Output the [x, y] coordinate of the center of the cell containing the given text.  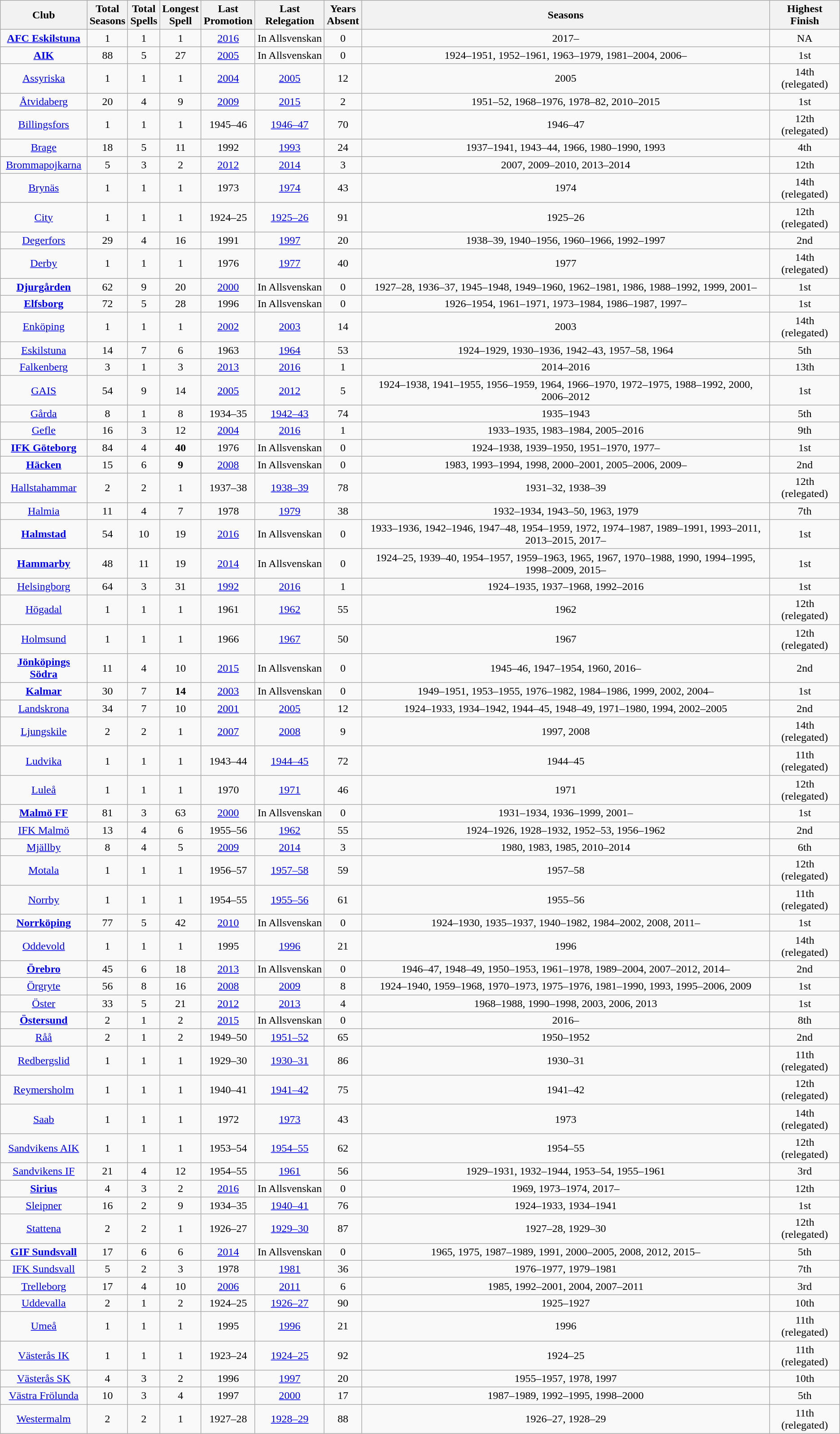
1966 [228, 638]
1937–1941, 1943–44, 1966, 1980–1990, 1993 [565, 148]
1945–46, 1947–1954, 1960, 2016– [565, 668]
1927–28, 1936–37, 1945–1948, 1949–1960, 1962–1981, 1986, 1988–1992, 1999, 2001– [565, 287]
Jönköpings Södra [44, 668]
1924–1933, 1934–1941 [565, 1205]
Seasons [565, 15]
Derby [44, 263]
Oddevold [44, 946]
1976–1977, 1979–1981 [565, 1269]
1993 [289, 148]
2001 [228, 708]
Halmstad [44, 534]
1924–1935, 1937–1968, 1992–2016 [565, 586]
Brynäs [44, 188]
1949–50 [228, 1038]
1924–1926, 1928–1932, 1952–53, 1956–1962 [565, 830]
50 [343, 638]
1980, 1983, 1985, 2010–2014 [565, 847]
63 [180, 813]
Sandvikens IF [44, 1171]
Råå [44, 1038]
1991 [228, 240]
1955–1957, 1978, 1997 [565, 1379]
1933–1935, 1983–1984, 2005–2016 [565, 431]
Västra Frölunda [44, 1396]
1924–1929, 1930–1936, 1942–43, 1957–58, 1964 [565, 350]
2007, 2009–2010, 2013–2014 [565, 165]
45 [108, 969]
1924–1951, 1952–1961, 1963–1979, 1981–2004, 2006– [565, 55]
Billingsfors [44, 125]
Mjällby [44, 847]
1926–27, 1928–29 [565, 1419]
1935–1943 [565, 413]
4th [805, 148]
1987–1989, 1992–1995, 1998–2000 [565, 1396]
YearsAbsent [343, 15]
84 [108, 448]
Åtvidaberg [44, 101]
46 [343, 790]
1924–1938, 1939–1950, 1951–1970, 1977– [565, 448]
City [44, 217]
1926–1954, 1961–1971, 1973–1984, 1986–1987, 1997– [565, 304]
48 [108, 563]
64 [108, 586]
2006 [228, 1286]
87 [343, 1228]
Umeå [44, 1326]
30 [108, 691]
AFC Eskilstuna [44, 38]
Club [44, 15]
Assyriska [44, 78]
2016– [565, 1021]
Enköping [44, 327]
Gårda [44, 413]
2011 [289, 1286]
2014–2016 [565, 367]
1942–43 [289, 413]
70 [343, 125]
1970 [228, 790]
1964 [289, 350]
Elfsborg [44, 304]
9th [805, 431]
IFK Sundsvall [44, 1269]
2002 [228, 327]
TotalSpells [144, 15]
36 [343, 1269]
Hammarby [44, 563]
8th [805, 1021]
81 [108, 813]
HighestFinish [805, 15]
Luleå [44, 790]
Sleipner [44, 1205]
Västerås IK [44, 1355]
27 [180, 55]
1931–1934, 1936–1999, 2001– [565, 813]
Högadal [44, 610]
1932–1934, 1943–50, 1963, 1979 [565, 511]
Degerfors [44, 240]
LongestSpell [180, 15]
42 [180, 923]
Öster [44, 1003]
13th [805, 367]
15 [108, 465]
Häcken [44, 465]
13 [108, 830]
1997, 2008 [565, 732]
86 [343, 1060]
LastPromotion [228, 15]
1925–1927 [565, 1303]
Hallstahammar [44, 488]
Holmsund [44, 638]
31 [180, 586]
1924–1930, 1935–1937, 1940–1982, 1984–2002, 2008, 2011– [565, 923]
Westermalm [44, 1419]
Malmö FF [44, 813]
Ljungskile [44, 732]
Reymersholm [44, 1090]
Motala [44, 870]
1938–39 [289, 488]
Redbergslid [44, 1060]
Helsingborg [44, 586]
1928–29 [289, 1419]
1946–47, 1948–49, 1950–1953, 1961–1978, 1989–2004, 2007–2012, 2014– [565, 969]
Norrby [44, 900]
Brommapojkarna [44, 165]
2017– [565, 38]
Brage [44, 148]
1924–1933, 1934–1942, 1944–45, 1948–49, 1971–1980, 1994, 2002–2005 [565, 708]
IFK Malmö [44, 830]
1963 [228, 350]
Djurgården [44, 287]
33 [108, 1003]
Norrköping [44, 923]
90 [343, 1303]
24 [343, 148]
Örgryte [44, 986]
Västerås SK [44, 1379]
Sandvikens AIK [44, 1148]
1969, 1973–1974, 2017– [565, 1188]
AIK [44, 55]
74 [343, 413]
Sirius [44, 1188]
76 [343, 1205]
1924–1938, 1941–1955, 1956–1959, 1964, 1966–1970, 1972–1975, 1988–1992, 2000, 2006–2012 [565, 391]
2010 [228, 923]
1943–44 [228, 761]
1924–1940, 1959–1968, 1970–1973, 1975–1976, 1981–1990, 1993, 1995–2006, 2009 [565, 986]
1949–1951, 1953–1955, 1976–1982, 1984–1986, 1999, 2002, 2004– [565, 691]
1950–1952 [565, 1038]
1927–28, 1929–30 [565, 1228]
IFK Göteborg [44, 448]
1965, 1975, 1987–1989, 1991, 2000–2005, 2008, 2012, 2015– [565, 1252]
GAIS [44, 391]
53 [343, 350]
78 [343, 488]
75 [343, 1090]
65 [343, 1038]
LastRelegation [289, 15]
61 [343, 900]
1985, 1992–2001, 2004, 2007–2011 [565, 1286]
Eskilstuna [44, 350]
1927–28 [228, 1419]
Stattena [44, 1228]
1983, 1993–1994, 1998, 2000–2001, 2005–2006, 2009– [565, 465]
Ludvika [44, 761]
1972 [228, 1119]
92 [343, 1355]
6th [805, 847]
1945–46 [228, 125]
Landskrona [44, 708]
59 [343, 870]
GIF Sundsvall [44, 1252]
1979 [289, 511]
1981 [289, 1269]
1968–1988, 1990–1998, 2003, 2006, 2013 [565, 1003]
34 [108, 708]
Örebro [44, 969]
1931–32, 1938–39 [565, 488]
Uddevalla [44, 1303]
Halmia [44, 511]
1924–25, 1939–40, 1954–1957, 1959–1963, 1965, 1967, 1970–1988, 1990, 1994–1995, 1998–2009, 2015– [565, 563]
TotalSeasons [108, 15]
1953–54 [228, 1148]
1937–38 [228, 488]
1923–24 [228, 1355]
Kalmar [44, 691]
38 [343, 511]
2007 [228, 732]
1938–39, 1940–1956, 1960–1966, 1992–1997 [565, 240]
Östersund [44, 1021]
Gefle [44, 431]
91 [343, 217]
1951–52, 1968–1976, 1978–82, 2010–2015 [565, 101]
Falkenberg [44, 367]
NA [805, 38]
28 [180, 304]
29 [108, 240]
1933–1936, 1942–1946, 1947–48, 1954–1959, 1972, 1974–1987, 1989–1991, 1993–2011, 2013–2015, 2017– [565, 534]
1956–57 [228, 870]
1929–1931, 1932–1944, 1953–54, 1955–1961 [565, 1171]
1951–52 [289, 1038]
Saab [44, 1119]
77 [108, 923]
Trelleborg [44, 1286]
